Pinpoint the cell where the given text exists, returning its [X, Y] midpoint coordinate. 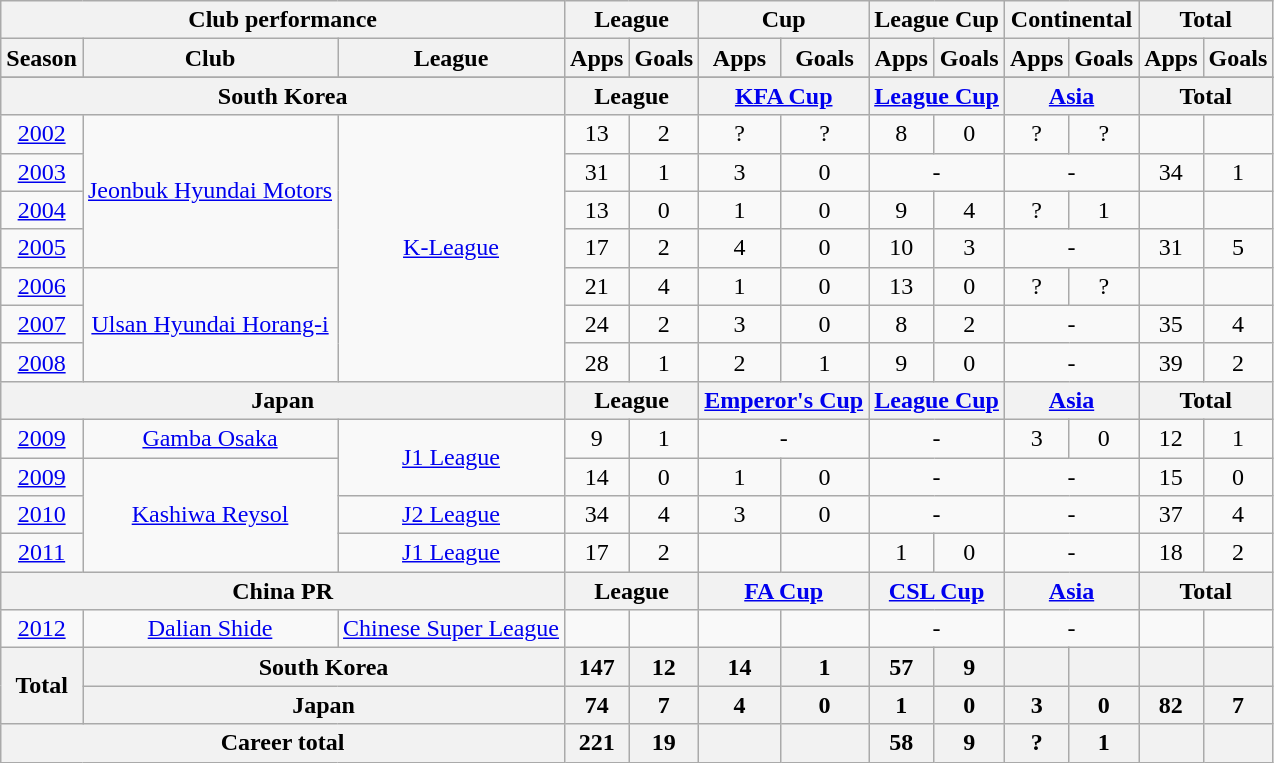
CSL Cup [937, 591]
K-League [452, 248]
China PR [283, 591]
Club [210, 58]
2004 [42, 210]
58 [902, 743]
21 [597, 286]
2008 [42, 362]
FA Cup [784, 591]
Ulsan Hyundai Horang-i [210, 324]
2006 [42, 286]
Season [42, 58]
2012 [42, 629]
221 [597, 743]
35 [1171, 324]
2010 [42, 515]
Dalian Shide [210, 629]
2011 [42, 553]
19 [664, 743]
Continental [1071, 20]
J2 League [452, 515]
2003 [42, 172]
37 [1171, 515]
2005 [42, 248]
82 [1171, 705]
74 [597, 705]
Emperor's Cup [784, 400]
Jeonbuk Hyundai Motors [210, 191]
5 [1238, 248]
147 [597, 667]
Chinese Super League [452, 629]
KFA Cup [784, 96]
2002 [42, 134]
18 [1171, 553]
39 [1171, 362]
Career total [283, 743]
Gamba Osaka [210, 438]
24 [597, 324]
2007 [42, 324]
28 [597, 362]
Kashiwa Reysol [210, 515]
Cup [784, 20]
10 [902, 248]
57 [902, 667]
15 [1171, 477]
Club performance [283, 20]
